Identify which cell holds the provided text, then report its [x, y] central coordinate. 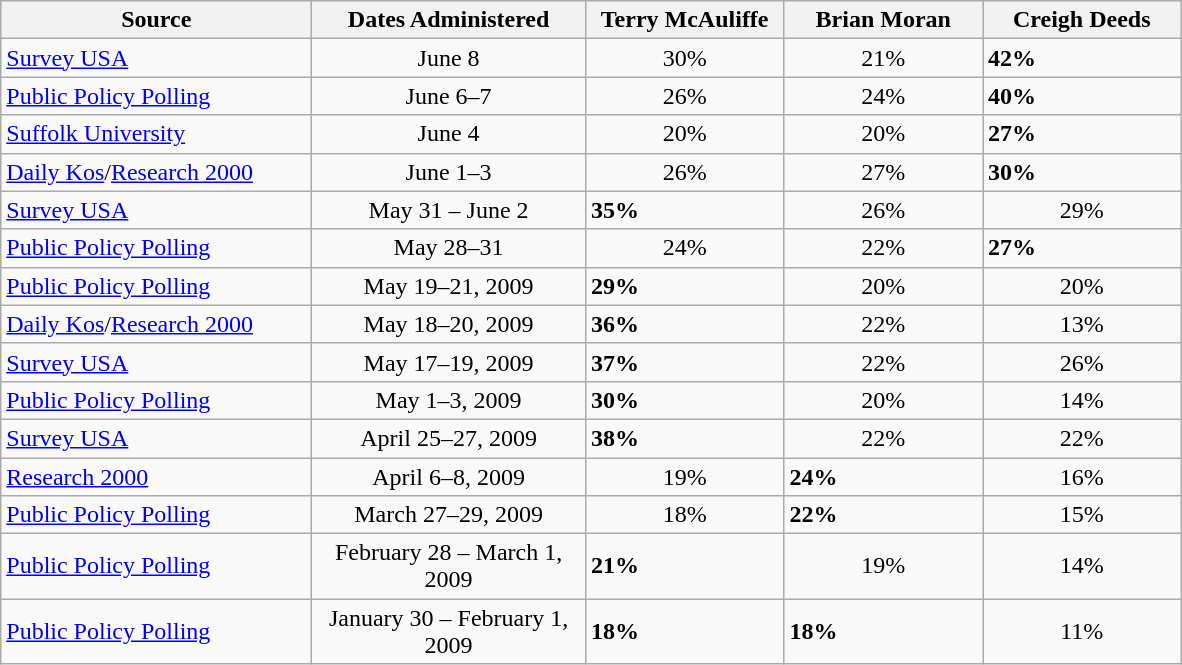
40% [1082, 96]
Dates Administered [449, 20]
May 28–31 [449, 248]
38% [684, 438]
June 4 [449, 134]
Brian Moran [884, 20]
February 28 – March 1, 2009 [449, 566]
June 6–7 [449, 96]
June 8 [449, 58]
March 27–29, 2009 [449, 515]
May 1–3, 2009 [449, 400]
May 19–21, 2009 [449, 286]
May 17–19, 2009 [449, 362]
Research 2000 [156, 477]
16% [1082, 477]
April 25–27, 2009 [449, 438]
35% [684, 210]
11% [1082, 632]
Suffolk University [156, 134]
Creigh Deeds [1082, 20]
May 31 – June 2 [449, 210]
36% [684, 324]
Source [156, 20]
15% [1082, 515]
Terry McAuliffe [684, 20]
42% [1082, 58]
13% [1082, 324]
May 18–20, 2009 [449, 324]
April 6–8, 2009 [449, 477]
January 30 – February 1, 2009 [449, 632]
June 1–3 [449, 172]
37% [684, 362]
